Identify which cell holds the provided text, then report its (x, y) central coordinate. 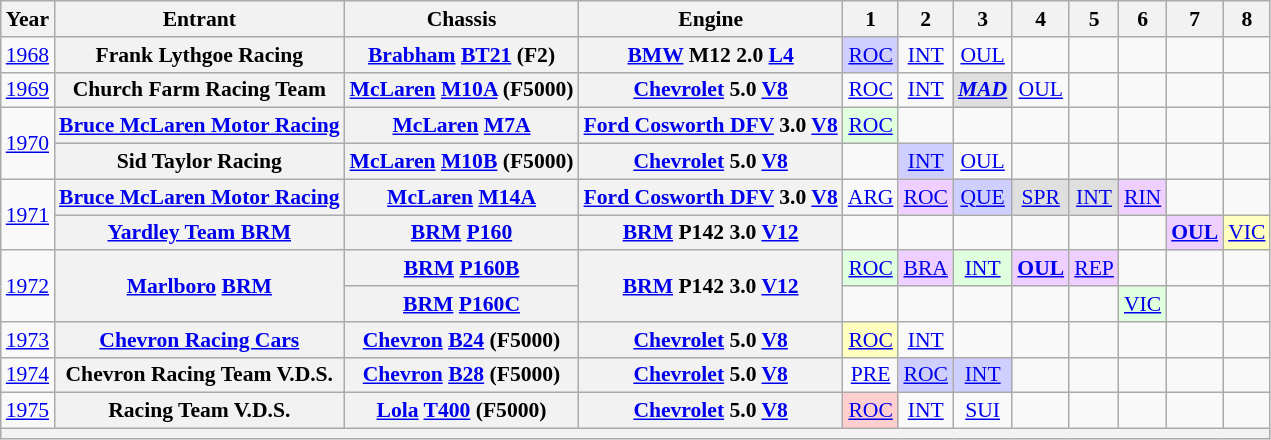
1 (871, 19)
1973 (28, 340)
McLaren M7A (462, 126)
7 (1194, 19)
1974 (28, 375)
1968 (28, 55)
Lola T400 (F5000) (462, 411)
BRA (926, 269)
McLaren M10B (F5000) (462, 162)
Church Farm Racing Team (199, 90)
1969 (28, 90)
BRM P160B (462, 269)
McLaren M14A (462, 197)
BRM P160C (462, 304)
REP (1094, 269)
Year (28, 19)
Chassis (462, 19)
Racing Team V.D.S. (199, 411)
1971 (28, 214)
RIN (1142, 197)
3 (982, 19)
Entrant (199, 19)
Chevron B24 (F5000) (462, 340)
BMW M12 2.0 L4 (711, 55)
Chevron Racing Cars (199, 340)
6 (1142, 19)
Marlboro BRM (199, 286)
5 (1094, 19)
Engine (711, 19)
Sid Taylor Racing (199, 162)
BRM P160 (462, 233)
Yardley Team BRM (199, 233)
SPR (1040, 197)
2 (926, 19)
MAD (982, 90)
Chevron B28 (F5000) (462, 375)
ARG (871, 197)
SUI (982, 411)
QUE (982, 197)
1975 (28, 411)
1970 (28, 144)
McLaren M10A (F5000) (462, 90)
Chevron Racing Team V.D.S. (199, 375)
8 (1246, 19)
Brabham BT21 (F2) (462, 55)
Frank Lythgoe Racing (199, 55)
1972 (28, 286)
PRE (871, 375)
4 (1040, 19)
